Pinpoint the cell where the given text exists, returning its [X, Y] midpoint coordinate. 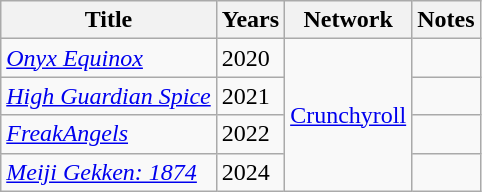
High Guardian Spice [108, 96]
Network [348, 20]
Notes [446, 20]
Meiji Gekken: 1874 [108, 172]
2021 [250, 96]
2024 [250, 172]
FreakAngels [108, 134]
Crunchyroll [348, 115]
2020 [250, 58]
2022 [250, 134]
Onyx Equinox [108, 58]
Years [250, 20]
Title [108, 20]
